Pinpoint the cell where the given text exists, returning its [x, y] midpoint coordinate. 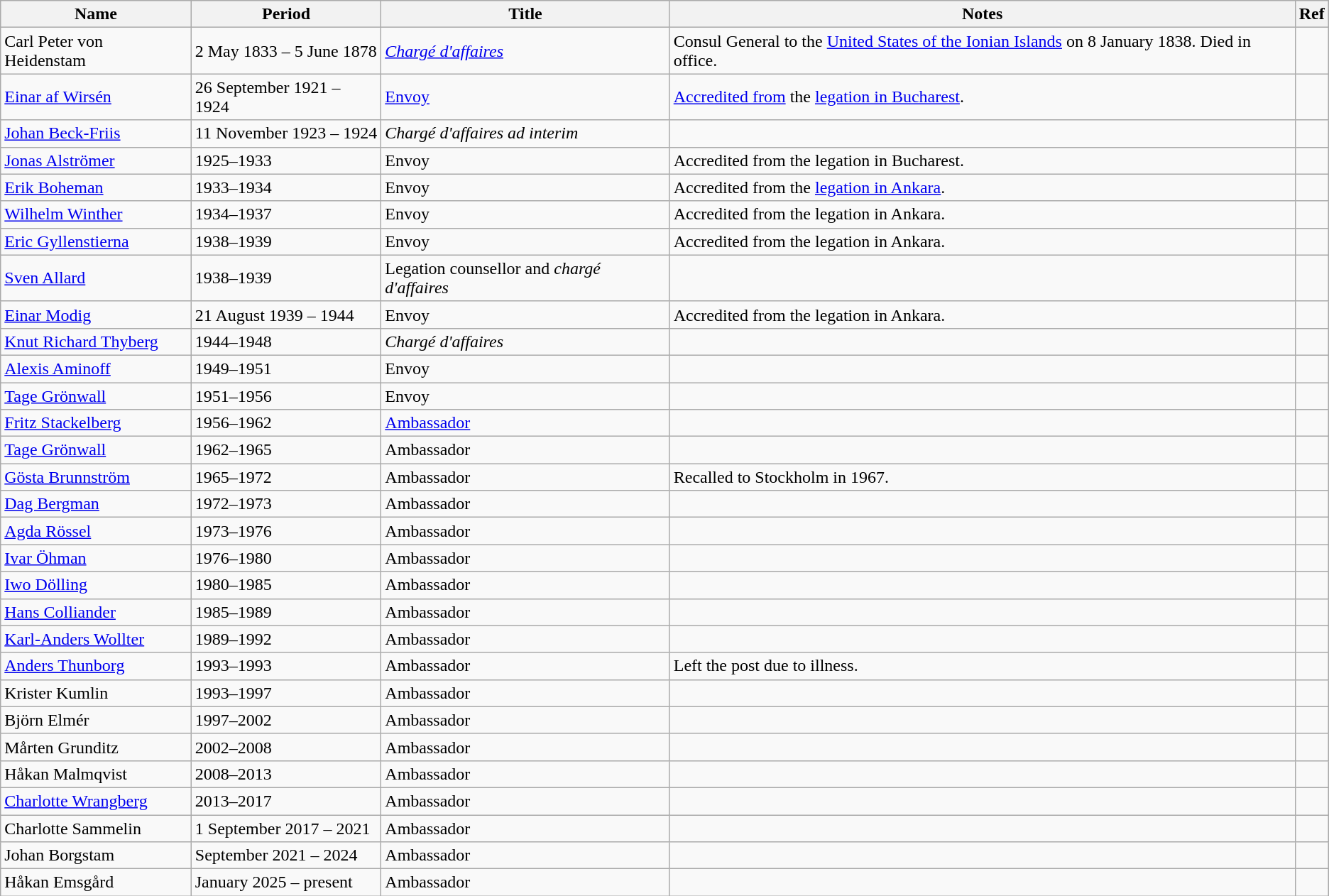
1985–1989 [286, 612]
Einar af Wirsén [96, 97]
Wilhelm Winther [96, 214]
1933–1934 [286, 187]
Charlotte Sammelin [96, 829]
1980–1985 [286, 585]
Anders Thunborg [96, 666]
1989–1992 [286, 639]
Björn Elmér [96, 720]
1993–1993 [286, 666]
Hans Colliander [96, 612]
Einar Modig [96, 315]
1949–1951 [286, 368]
26 September 1921 – 1924 [286, 97]
Ivar Öhman [96, 558]
1962–1965 [286, 450]
Johan Borgstam [96, 856]
1956–1962 [286, 423]
January 2025 – present [286, 883]
Carl Peter von Heidenstam [96, 51]
2002–2008 [286, 747]
Ref [1312, 14]
Fritz Stackelberg [96, 423]
Iwo Dölling [96, 585]
Period [286, 14]
1976–1980 [286, 558]
Alexis Aminoff [96, 368]
1925–1933 [286, 160]
Håkan Malmqvist [96, 774]
1973–1976 [286, 531]
Karl-Anders Wollter [96, 639]
Knut Richard Thyberg [96, 342]
Recalled to Stockholm in 1967. [983, 477]
Dag Bergman [96, 504]
Chargé d'affaires ad interim [525, 133]
Consul General to the United States of the Ionian Islands on 8 January 1838. Died in office. [983, 51]
Agda Rössel [96, 531]
Gösta Brunnström [96, 477]
Johan Beck-Friis [96, 133]
11 November 1923 – 1924 [286, 133]
2013–2017 [286, 801]
September 2021 – 2024 [286, 856]
Notes [983, 14]
Sven Allard [96, 278]
Eric Gyllenstierna [96, 241]
1965–1972 [286, 477]
Mårten Grunditz [96, 747]
Name [96, 14]
Left the post due to illness. [983, 666]
Charlotte Wrangberg [96, 801]
1997–2002 [286, 720]
1944–1948 [286, 342]
Håkan Emsgård [96, 883]
Legation counsellor and chargé d'affaires [525, 278]
Title [525, 14]
Jonas Alströmer [96, 160]
21 August 1939 – 1944 [286, 315]
1972–1973 [286, 504]
2 May 1833 – 5 June 1878 [286, 51]
1951–1956 [286, 395]
Krister Kumlin [96, 693]
Erik Boheman [96, 187]
1993–1997 [286, 693]
1 September 2017 – 2021 [286, 829]
2008–2013 [286, 774]
1934–1937 [286, 214]
